Return the (X, Y) coordinate for the center point of the cell that contains the specified text.  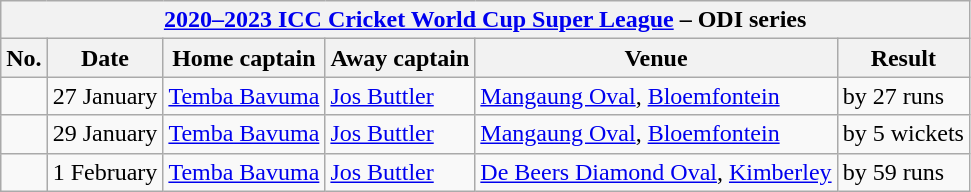
2020–2023 ICC Cricket World Cup Super League – ODI series (486, 20)
by 5 wickets (903, 134)
Result (903, 58)
Home captain (244, 58)
Away captain (400, 58)
by 27 runs (903, 96)
De Beers Diamond Oval, Kimberley (656, 172)
Venue (656, 58)
29 January (105, 134)
No. (24, 58)
by 59 runs (903, 172)
Date (105, 58)
1 February (105, 172)
27 January (105, 96)
